Return the (X, Y) coordinate for the center point of the cell that contains the specified text.  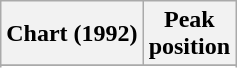
Peakposition (189, 34)
Chart (1992) (72, 34)
